Output the (x, y) coordinate of the center of the cell containing the given text.  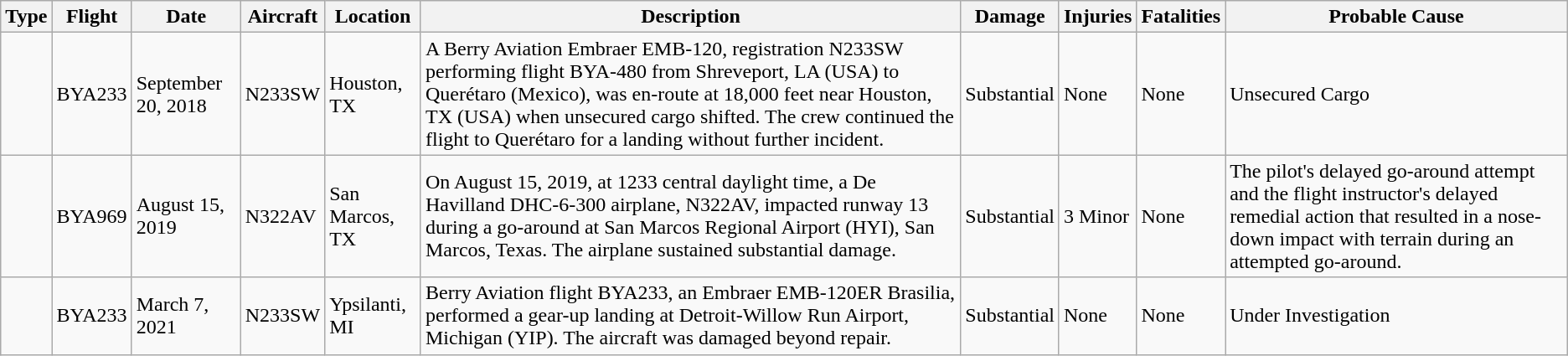
Aircraft (282, 17)
Description (690, 17)
3 Minor (1097, 216)
San Marcos, TX (374, 216)
Date (186, 17)
Ypsilanti, MI (374, 316)
Probable Cause (1397, 17)
March 7, 2021 (186, 316)
Type (27, 17)
Damage (1010, 17)
September 20, 2018 (186, 94)
Flight (92, 17)
BYA969 (92, 216)
Unsecured Cargo (1397, 94)
Houston, TX (374, 94)
Fatalities (1181, 17)
Under Investigation (1397, 316)
N322AV (282, 216)
Location (374, 17)
Injuries (1097, 17)
August 15, 2019 (186, 216)
